Search for the cell housing the specified text and yield its [x, y] center coordinate. 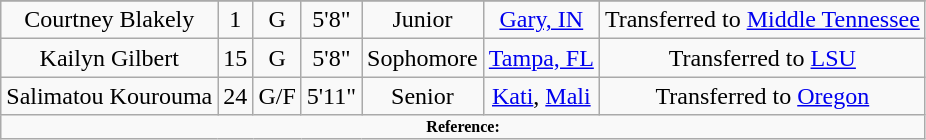
Salimatou Kourouma [110, 96]
Kati, Mali [541, 96]
Gary, IN [541, 20]
Transferred to Middle Tennessee [762, 20]
1 [236, 20]
Transferred to Oregon [762, 96]
Sophomore [423, 58]
Courtney Blakely [110, 20]
15 [236, 58]
Tampa, FL [541, 58]
Senior [423, 96]
5'11" [331, 96]
Junior [423, 20]
Transferred to LSU [762, 58]
Reference: [464, 127]
24 [236, 96]
G/F [277, 96]
Kailyn Gilbert [110, 58]
